Pinpoint the cell where the given text exists, returning its (X, Y) midpoint coordinate. 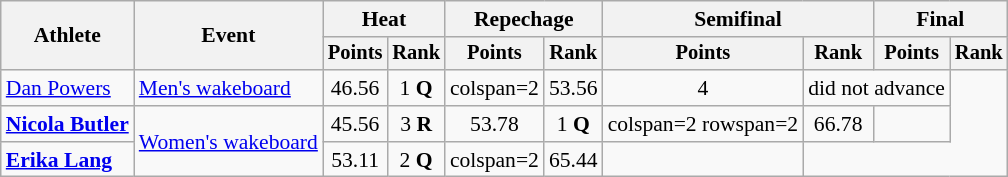
colspan=2 (494, 88)
Women's wakeboard (228, 142)
3 R (416, 124)
colspan=2 rowspan=2 (704, 124)
53.56 (574, 88)
Final (940, 19)
Men's wakeboard (228, 88)
4 (704, 88)
Nicola Butler (68, 124)
46.56 (355, 88)
45.56 (355, 124)
Heat (384, 19)
did not advance (876, 88)
Semifinal (738, 19)
Event (228, 36)
Repechage (524, 19)
Athlete (68, 36)
66.78 (838, 124)
Dan Powers (68, 88)
53.78 (494, 124)
